Locate the cell with the specified text and output its (x, y) center coordinate. 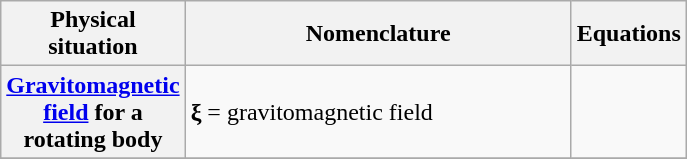
ξ = gravitomagnetic field (378, 112)
Physical situation (93, 34)
Nomenclature (378, 34)
Equations (628, 34)
Gravitomagnetic field for a rotating body (93, 112)
